For the text-containing cell, return its midpoint in [X, Y] coordinate format. 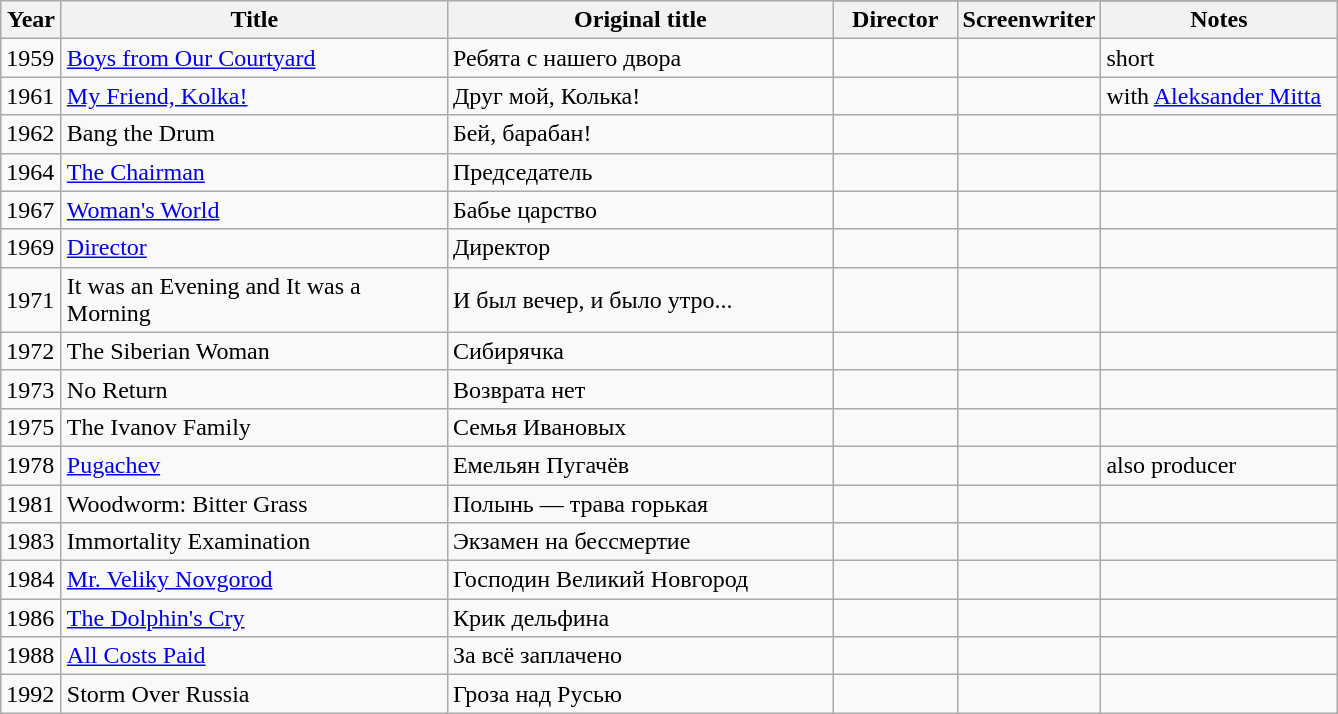
Возврата нет [640, 389]
1992 [32, 694]
Woman's World [254, 210]
1988 [32, 656]
1961 [32, 96]
Бабье царство [640, 210]
1971 [32, 300]
short [1219, 58]
The Ivanov Family [254, 427]
Господин Великий Новгород [640, 580]
1964 [32, 172]
Экзамен на бессмертие [640, 542]
1986 [32, 618]
1967 [32, 210]
1972 [32, 351]
Ребята с нашего двора [640, 58]
My Friend, Kolka! [254, 96]
Title [254, 20]
Storm Over Russia [254, 694]
И был вечер, и было утро... [640, 300]
Boys from Our Courtyard [254, 58]
Крик дельфина [640, 618]
Original title [640, 20]
За всё заплачено [640, 656]
Бей, барабан! [640, 134]
The Chairman [254, 172]
Bang the Drum [254, 134]
Гроза над Русью [640, 694]
Immortality Examination [254, 542]
Сибирячка [640, 351]
1969 [32, 248]
also producer [1219, 465]
Pugachev [254, 465]
Друг мой, Колька! [640, 96]
Woodworm: Bitter Grass [254, 503]
1962 [32, 134]
1984 [32, 580]
with Aleksander Mitta [1219, 96]
Емельян Пугачёв [640, 465]
Полынь — трава горькая [640, 503]
1973 [32, 389]
No Return [254, 389]
The Siberian Woman [254, 351]
Year [32, 20]
Mr. Veliky Novgorod [254, 580]
Председатель [640, 172]
1983 [32, 542]
All Costs Paid [254, 656]
It was an Evening and It was a Morning [254, 300]
1981 [32, 503]
Notes [1219, 20]
1959 [32, 58]
Семья Ивановых [640, 427]
1975 [32, 427]
1978 [32, 465]
The Dolphin's Cry [254, 618]
Директор [640, 248]
Screenwriter [1029, 20]
